Output the [X, Y] coordinate of the center of the cell containing the given text.  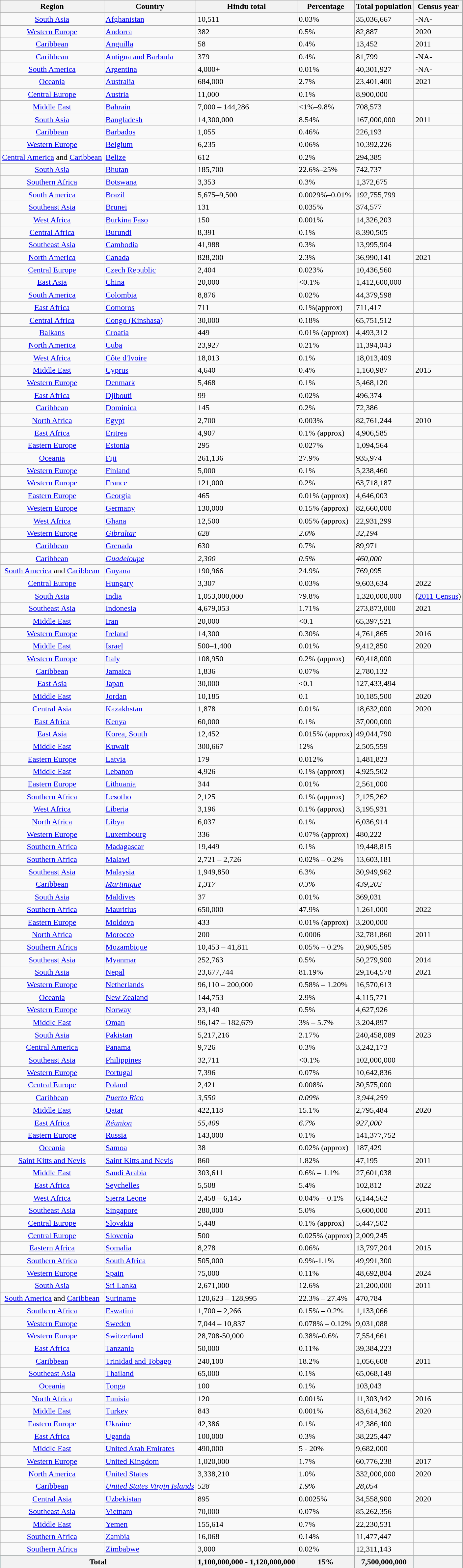
2,671,000 [246, 1286]
Morocco [150, 934]
Maldives [150, 897]
<1%–9.8% [326, 107]
Central America [52, 1047]
Suriname [150, 1298]
Barbados [150, 132]
11,394,043 [384, 345]
Qatar [150, 1110]
Uzbekistan [150, 1499]
Russia [150, 1135]
1.71% [326, 609]
6,037 [246, 822]
Oman [150, 1022]
Switzerland [150, 1336]
81,799 [384, 57]
2023 [438, 1035]
4,906,585 [384, 433]
5 - 20% [326, 1449]
Malaysia [150, 872]
63,718,187 [384, 483]
Poland [150, 1085]
Antigua and Barbuda [150, 57]
22,230,531 [384, 1524]
Samoa [150, 1148]
Jordan [150, 696]
5,508 [246, 1185]
21,200,000 [384, 1286]
Australia [150, 82]
5,600,000 [384, 1211]
(2011 Census) [438, 596]
11,477,447 [384, 1536]
300,667 [246, 746]
192,755,799 [384, 195]
433 [246, 922]
47,195 [384, 1160]
Seychelles [150, 1185]
Lithuania [150, 784]
Spain [150, 1273]
769,095 [384, 571]
2,700 [246, 420]
50,000 [246, 1348]
2,721 – 2,726 [246, 859]
0.21% [326, 345]
8,900,000 [384, 94]
1.7% [326, 1461]
150 [246, 220]
United Arab Emirates [150, 1449]
828,200 [246, 257]
41,988 [246, 245]
Georgia [150, 496]
628 [246, 533]
5,447,502 [384, 1223]
75,000 [246, 1273]
Iran [150, 621]
Saudi Arabia [150, 1173]
22.3% – 27.4% [326, 1298]
0.14% [326, 1536]
14,300 [246, 634]
Congo (Kinshasa) [150, 320]
79.8% [326, 596]
7,500,000,000 [384, 1561]
96,110 – 200,000 [246, 985]
120,623 – 128,995 [246, 1298]
1.82% [326, 1160]
0.30% [326, 634]
Eastern Africa [52, 1248]
6,144,562 [384, 1198]
0.023% [326, 270]
Census year [438, 7]
295 [246, 445]
19,448,815 [384, 847]
50,279,900 [384, 960]
Brazil [150, 195]
Kazakhstan [150, 709]
280,000 [246, 1211]
Tunisia [150, 1399]
Luxembourg [150, 834]
2017 [438, 1461]
3,000 [246, 1549]
Canada [150, 257]
27.9% [326, 458]
Trinidad and Tobago [150, 1361]
Tanzania [150, 1348]
Malawi [150, 859]
0.05% (approx) [326, 521]
185,700 [246, 170]
35,036,667 [384, 19]
1,100,000,000 - 1,120,000,000 [246, 1561]
Nepal [150, 972]
8,391 [246, 232]
449 [246, 332]
5,468,120 [384, 383]
22,931,299 [384, 521]
12,311,143 [384, 1549]
27,601,038 [384, 1173]
9,412,850 [384, 646]
4,679,053 [246, 609]
2010 [438, 420]
294,385 [384, 157]
Finland [150, 470]
India [150, 596]
39,384,223 [384, 1348]
10,642,836 [384, 1072]
7,554,661 [384, 1336]
490,000 [246, 1449]
Latvia [150, 759]
0.07% (approx) [326, 834]
Burkina Faso [150, 220]
Tonga [150, 1386]
465 [246, 496]
155,614 [246, 1524]
1,700 – 2,266 [246, 1311]
0.15% (approx) [326, 508]
0.008% [326, 1085]
240,458,089 [384, 1035]
11,303,942 [384, 1399]
Cambodia [150, 245]
58 [246, 44]
0.2% (approx) [326, 659]
3,204,897 [384, 1022]
630 [246, 546]
8,876 [246, 295]
9,031,088 [384, 1323]
5.4% [326, 1185]
65,397,521 [384, 621]
2014 [438, 960]
422,118 [246, 1110]
38 [246, 1148]
12,500 [246, 521]
0.1%(approx) [326, 307]
0.58% – 1.20% [326, 985]
Puerto Rico [150, 1098]
3% – 5.7% [326, 1022]
684,000 [246, 82]
102,812 [384, 1185]
108,950 [246, 659]
32,194 [384, 533]
0.04% – 0.1% [326, 1198]
5.0% [326, 1211]
144,753 [246, 997]
23,927 [246, 345]
Myanmar [150, 960]
Croatia [150, 332]
Anguilla [150, 44]
Lesotho [150, 797]
Eritrea [150, 433]
82,761,244 [384, 420]
0.015% (approx) [326, 734]
60,000 [246, 721]
190,966 [246, 571]
528 [246, 1486]
5,217,216 [246, 1035]
7,000 – 144,286 [246, 107]
0.18% [326, 320]
0.46% [326, 132]
55,409 [246, 1123]
23,677,744 [246, 972]
Ireland [150, 634]
China [150, 282]
2,125,262 [384, 797]
23,140 [246, 1010]
Estonia [150, 445]
32,781,860 [384, 934]
15% [326, 1561]
34,558,900 [384, 1499]
2,505,559 [384, 746]
65,000 [246, 1374]
0.027% [326, 445]
3,195,931 [384, 809]
9,603,634 [384, 584]
Pakistan [150, 1035]
200 [246, 934]
Thailand [150, 1374]
72,386 [384, 408]
81.19% [326, 972]
Sweden [150, 1323]
85,262,356 [384, 1511]
1,056,608 [384, 1361]
Turkey [150, 1411]
Panama [150, 1047]
Cyprus [150, 370]
Mozambique [150, 947]
4,640 [246, 370]
Egypt [150, 420]
3,242,173 [384, 1047]
1,160,987 [384, 370]
Brunei [150, 207]
60,418,000 [384, 659]
16,570,613 [384, 985]
8.54% [326, 119]
Japan [150, 684]
742,737 [384, 170]
13,603,181 [384, 859]
179 [246, 759]
Netherlands [150, 985]
4,627,926 [384, 1010]
3,944,259 [384, 1098]
Guadeloupe [150, 558]
1,020,000 [246, 1461]
Mauritius [150, 909]
6.7% [326, 1123]
500–1,400 [246, 646]
2,561,000 [384, 784]
19,449 [246, 847]
Region [52, 7]
18,632,000 [384, 709]
89,971 [384, 546]
9,726 [246, 1047]
0.078% – 0.12% [326, 1323]
927,000 [384, 1123]
18,013,409 [384, 357]
28,708-50,000 [246, 1336]
10,185,500 [384, 696]
102,000,000 [384, 1060]
Andorra [150, 32]
187,429 [384, 1148]
1,317 [246, 884]
379 [246, 57]
439,202 [384, 884]
480,222 [384, 834]
650,000 [246, 909]
2.0% [326, 533]
Côte d'Ivoire [150, 357]
Korea, South [150, 734]
261,136 [246, 458]
240,100 [246, 1361]
Somalia [150, 1248]
Liberia [150, 809]
Moldova [150, 922]
0.02% (approx) [326, 1148]
Singapore [150, 1211]
935,974 [384, 458]
120 [246, 1399]
Israel [150, 646]
2,009,245 [384, 1236]
0.15% – 0.2% [326, 1311]
Afghanistan [150, 19]
0.0025% [326, 1499]
2,404 [246, 270]
1,261,000 [384, 909]
Hungary [150, 584]
United States Virgin Islands [150, 1486]
2,300 [246, 558]
8,278 [246, 1248]
Bangladesh [150, 119]
Colombia [150, 295]
Gibraltar [150, 533]
82,887 [384, 32]
12.6% [326, 1286]
28,054 [384, 1486]
Kenya [150, 721]
1,481,823 [384, 759]
3,200,000 [384, 922]
60,776,238 [384, 1461]
0.9%-1.1% [326, 1261]
4,646,003 [384, 496]
6,235 [246, 144]
10,185 [246, 696]
843 [246, 1411]
Sri Lanka [150, 1286]
374,577 [384, 207]
2.9% [326, 997]
30,949,962 [384, 872]
14,300,000 [246, 119]
505,000 [246, 1261]
2.7% [326, 82]
4,925,502 [384, 772]
Botswana [150, 182]
Burundi [150, 232]
42,386 [246, 1424]
Central America and Caribbean [52, 157]
15.1% [326, 1110]
5,468 [246, 383]
Portugal [150, 1072]
Zimbabwe [150, 1549]
2,780,132 [384, 671]
18,013 [246, 357]
3,353 [246, 182]
18.2% [326, 1361]
252,763 [246, 960]
127,433,494 [384, 684]
1,878 [246, 709]
121,000 [246, 483]
12% [326, 746]
Norway [150, 1010]
Djibouti [150, 395]
4,926 [246, 772]
Total [98, 1561]
0.0006 [326, 934]
1,055 [246, 132]
332,000,000 [384, 1474]
Guyana [150, 571]
0.05% – 0.2% [326, 947]
13,452 [384, 44]
141,377,752 [384, 1135]
Lebanon [150, 772]
4,115,771 [384, 997]
Cuba [150, 345]
Hindu total [246, 7]
Kuwait [150, 746]
0.003% [326, 420]
Slovakia [150, 1223]
24.9% [326, 571]
0.1 [326, 696]
Zambia [150, 1536]
13,995,904 [384, 245]
1,412,600,000 [384, 282]
Country [150, 7]
100 [246, 1386]
30,575,000 [384, 1085]
10,436,560 [384, 270]
37 [246, 897]
Jamaica [150, 671]
3,307 [246, 584]
United States [150, 1474]
Martinique [150, 884]
13,797,204 [384, 1248]
42,386,400 [384, 1424]
10,392,226 [384, 144]
0.0029%–0.01% [326, 195]
Ukraine [150, 1424]
1,133,066 [384, 1311]
Czech Republic [150, 270]
3,338,210 [246, 1474]
Yemen [150, 1524]
Total population [384, 7]
460,000 [384, 558]
Uganda [150, 1436]
South Africa [150, 1261]
1,094,564 [384, 445]
49,991,300 [384, 1261]
167,000,000 [384, 119]
382 [246, 32]
Bahrain [150, 107]
2,458 – 6,145 [246, 1198]
7,396 [246, 1072]
99 [246, 395]
Dominica [150, 408]
711 [246, 307]
0.025% (approx) [326, 1236]
2024 [438, 1273]
Belgium [150, 144]
470,784 [384, 1298]
40,301,927 [384, 69]
8,390,505 [384, 232]
47.9% [326, 909]
United Kingdom [150, 1461]
32,711 [246, 1060]
273,873,000 [384, 609]
Grenada [150, 546]
10,453 – 41,811 [246, 947]
1,372,675 [384, 182]
1,320,000,000 [384, 596]
143,000 [246, 1135]
9,682,000 [384, 1449]
303,611 [246, 1173]
3,196 [246, 809]
711,417 [384, 307]
38,225,447 [384, 1436]
Italy [150, 659]
103,043 [384, 1386]
Balkans [52, 332]
336 [246, 834]
16,068 [246, 1536]
Ghana [150, 521]
37,000,000 [384, 721]
70,000 [246, 1511]
1.0% [326, 1474]
Madagascar [150, 847]
Austria [150, 94]
82,660,000 [384, 508]
22.6%–25% [326, 170]
4,493,312 [384, 332]
Germany [150, 508]
131 [246, 207]
Eswatini [150, 1311]
Percentage [326, 7]
145 [246, 408]
83,614,362 [384, 1411]
2.17% [326, 1035]
14,326,203 [384, 220]
Vietnam [150, 1511]
1,836 [246, 671]
2,421 [246, 1085]
Fiji [150, 458]
Réunion [150, 1123]
5,000 [246, 470]
12,452 [246, 734]
5,238,460 [384, 470]
3,550 [246, 1098]
1,053,000,000 [246, 596]
2.3% [326, 257]
4,000+ [246, 69]
1.9% [326, 1486]
2,125 [246, 797]
New Zealand [150, 997]
344 [246, 784]
860 [246, 1160]
0.09% [326, 1098]
20,905,585 [384, 947]
7,044 – 10,837 [246, 1323]
226,193 [384, 132]
65,068,149 [384, 1374]
612 [246, 157]
5,448 [246, 1223]
4,907 [246, 433]
130,000 [246, 508]
Comoros [150, 307]
44,379,598 [384, 295]
Slovenia [150, 1236]
369,031 [384, 897]
6.3% [326, 872]
49,044,790 [384, 734]
Argentina [150, 69]
Belize [150, 157]
0.6% – 1.1% [326, 1173]
48,692,804 [384, 1273]
France [150, 483]
10,511 [246, 19]
Bhutan [150, 170]
1,949,850 [246, 872]
Denmark [150, 383]
23,401,400 [384, 82]
11,000 [246, 94]
Libya [150, 822]
6,036,914 [384, 822]
Indonesia [150, 609]
496,374 [384, 395]
5,675–9,500 [246, 195]
708,573 [384, 107]
36,990,141 [384, 257]
29,164,578 [384, 972]
0.035% [326, 207]
4,761,865 [384, 634]
96,147 – 182,679 [246, 1022]
65,751,512 [384, 320]
0.38%-0.6% [326, 1336]
0.012% [326, 759]
0.02% – 0.2% [326, 859]
895 [246, 1499]
500 [246, 1236]
100,000 [246, 1436]
Sierra Leone [150, 1198]
Philippines [150, 1060]
2,795,484 [384, 1110]
